Locate the cell with the specified text and output its (x, y) center coordinate. 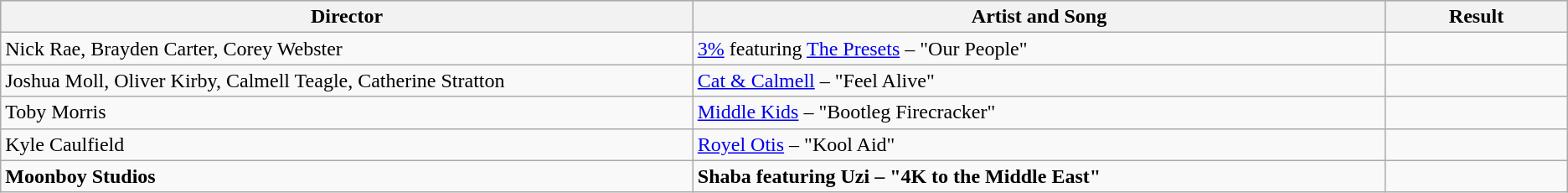
Joshua Moll, Oliver Kirby, Calmell Teagle, Catherine Stratton (347, 81)
Cat & Calmell – "Feel Alive" (1039, 81)
Kyle Caulfield (347, 144)
Director (347, 17)
Result (1477, 17)
Nick Rae, Brayden Carter, Corey Webster (347, 49)
Artist and Song (1039, 17)
3% featuring The Presets – "Our People" (1039, 49)
Royel Otis – "Kool Aid" (1039, 144)
Toby Morris (347, 112)
Shaba featuring Uzi – "4K to the Middle East" (1039, 176)
Middle Kids – "Bootleg Firecracker" (1039, 112)
Moonboy Studios (347, 176)
